Return the (x, y) coordinate for the center point of the cell that contains the specified text.  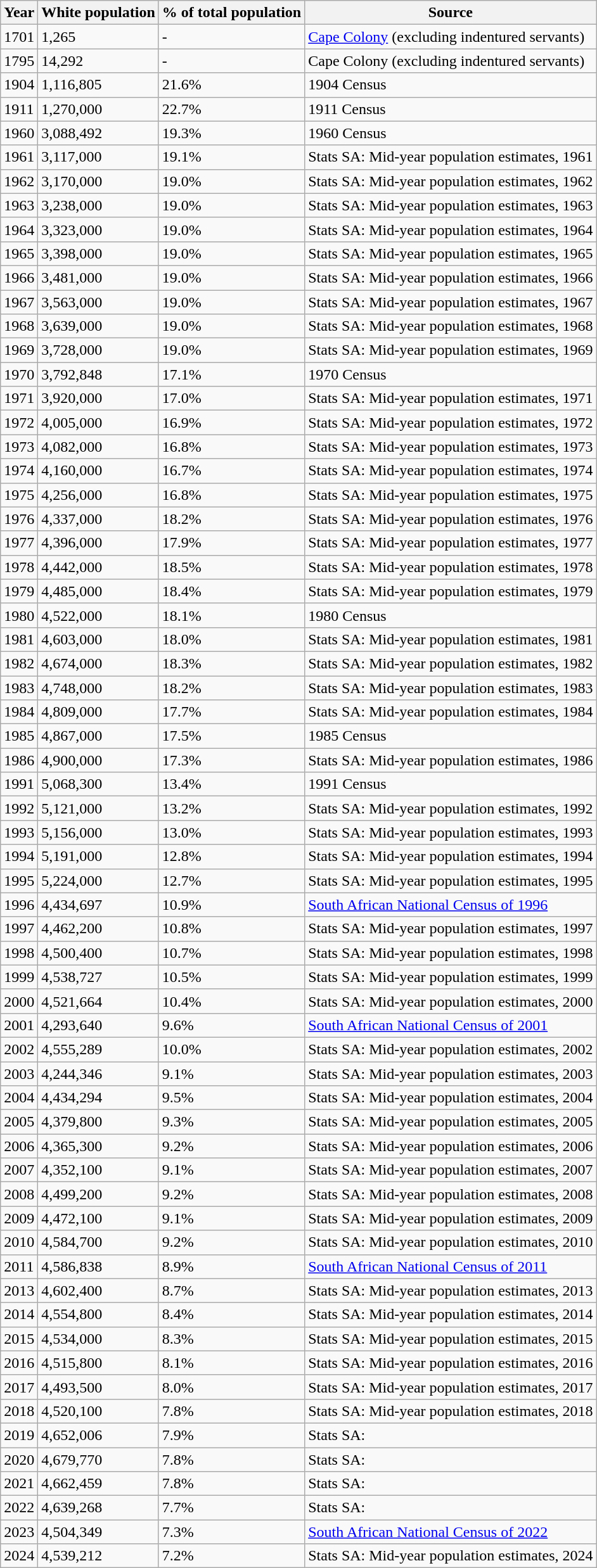
4,442,000 (98, 567)
4,521,664 (98, 1001)
1980 (19, 615)
18.1% (231, 615)
4,520,100 (98, 1411)
4,485,000 (98, 591)
2019 (19, 1435)
4,293,640 (98, 1025)
4,160,000 (98, 471)
Stats SA: Mid-year population estimates, 2018 (451, 1411)
17.9% (231, 543)
3,563,000 (98, 302)
Stats SA: Mid-year population estimates, 1969 (451, 350)
17.0% (231, 398)
2015 (19, 1339)
1982 (19, 663)
18.5% (231, 567)
13.2% (231, 808)
22.7% (231, 109)
4,652,006 (98, 1435)
South African National Census of 1996 (451, 905)
7.2% (231, 1556)
4,602,400 (98, 1291)
2003 (19, 1074)
1960 Census (451, 133)
8.4% (231, 1315)
2006 (19, 1146)
Stats SA: Mid-year population estimates, 1972 (451, 423)
1961 (19, 157)
4,472,100 (98, 1218)
2013 (19, 1291)
3,323,000 (98, 229)
4,867,000 (98, 736)
1965 (19, 253)
Stats SA: Mid-year population estimates, 2008 (451, 1194)
4,256,000 (98, 495)
Stats SA: Mid-year population estimates, 1998 (451, 953)
1968 (19, 326)
Stats SA: Mid-year population estimates, 1961 (451, 157)
1980 Census (451, 615)
2017 (19, 1387)
Stats SA: Mid-year population estimates, 2015 (451, 1339)
3,792,848 (98, 374)
Stats SA: Mid-year population estimates, 1979 (451, 591)
Stats SA: Mid-year population estimates, 1978 (451, 567)
Stats SA: Mid-year population estimates, 2005 (451, 1122)
4,337,000 (98, 519)
12.8% (231, 857)
1,270,000 (98, 109)
4,352,100 (98, 1170)
10.4% (231, 1001)
Stats SA: Mid-year population estimates, 1983 (451, 687)
4,809,000 (98, 712)
16.7% (231, 471)
2020 (19, 1459)
Stats SA: Mid-year population estimates, 2007 (451, 1170)
1911 (19, 109)
Stats SA: Mid-year population estimates, 1965 (451, 253)
2010 (19, 1242)
1960 (19, 133)
1985 (19, 736)
4,748,000 (98, 687)
5,224,000 (98, 881)
10.0% (231, 1049)
9.6% (231, 1025)
1986 (19, 760)
Stats SA: Mid-year population estimates, 1975 (451, 495)
Stats SA: Mid-year population estimates, 1964 (451, 229)
Stats SA: Mid-year population estimates, 1976 (451, 519)
3,639,000 (98, 326)
1966 (19, 277)
Stats SA: Mid-year population estimates, 1999 (451, 977)
1970 (19, 374)
8.0% (231, 1387)
1962 (19, 181)
2001 (19, 1025)
Year (19, 13)
1974 (19, 471)
5,156,000 (98, 832)
4,538,727 (98, 977)
2014 (19, 1315)
1981 (19, 639)
3,728,000 (98, 350)
1977 (19, 543)
4,603,000 (98, 639)
1991 Census (451, 784)
10.8% (231, 929)
1979 (19, 591)
19.3% (231, 133)
1976 (19, 519)
18.4% (231, 591)
4,584,700 (98, 1242)
1994 (19, 857)
Stats SA: Mid-year population estimates, 2000 (451, 1001)
7.3% (231, 1532)
4,082,000 (98, 447)
4,396,000 (98, 543)
13.0% (231, 832)
5,068,300 (98, 784)
South African National Census of 2022 (451, 1532)
Stats SA: Mid-year population estimates, 1981 (451, 639)
17.3% (231, 760)
3,088,492 (98, 133)
Stats SA: Mid-year population estimates, 2017 (451, 1387)
16.9% (231, 423)
14,292 (98, 61)
18.0% (231, 639)
4,674,000 (98, 663)
17.5% (231, 736)
Source (451, 13)
3,117,000 (98, 157)
17.1% (231, 374)
Stats SA: Mid-year population estimates, 2003 (451, 1074)
1997 (19, 929)
8.7% (231, 1291)
3,238,000 (98, 205)
1996 (19, 905)
Stats SA: Mid-year population estimates, 1982 (451, 663)
Stats SA: Mid-year population estimates, 2009 (451, 1218)
1971 (19, 398)
9.3% (231, 1122)
4,499,200 (98, 1194)
Stats SA: Mid-year population estimates, 1968 (451, 326)
4,462,200 (98, 929)
Stats SA: Mid-year population estimates, 1995 (451, 881)
5,121,000 (98, 808)
Stats SA: Mid-year population estimates, 1993 (451, 832)
Stats SA: Mid-year population estimates, 1963 (451, 205)
Stats SA: Mid-year population estimates, 2014 (451, 1315)
4,500,400 (98, 953)
Stats SA: Mid-year population estimates, 2016 (451, 1363)
7.9% (231, 1435)
Stats SA: Mid-year population estimates, 2002 (451, 1049)
Stats SA: Mid-year population estimates, 1974 (451, 471)
4,539,212 (98, 1556)
4,522,000 (98, 615)
2022 (19, 1508)
1975 (19, 495)
8.1% (231, 1363)
1993 (19, 832)
4,555,289 (98, 1049)
2023 (19, 1532)
4,244,346 (98, 1074)
1967 (19, 302)
Stats SA: Mid-year population estimates, 1962 (451, 181)
4,662,459 (98, 1484)
4,005,000 (98, 423)
1904 Census (451, 85)
Stats SA: Mid-year population estimates, 2006 (451, 1146)
2011 (19, 1266)
% of total population (231, 13)
10.7% (231, 953)
1,116,805 (98, 85)
4,434,697 (98, 905)
2021 (19, 1484)
Stats SA: Mid-year population estimates, 1997 (451, 929)
Stats SA: Mid-year population estimates, 1967 (451, 302)
21.6% (231, 85)
White population (98, 13)
2004 (19, 1098)
1985 Census (451, 736)
4,379,800 (98, 1122)
1969 (19, 350)
1963 (19, 205)
4,515,800 (98, 1363)
10.5% (231, 977)
1998 (19, 953)
2008 (19, 1194)
4,554,800 (98, 1315)
4,365,300 (98, 1146)
13.4% (231, 784)
2005 (19, 1122)
8.9% (231, 1266)
4,434,294 (98, 1098)
17.7% (231, 712)
8.3% (231, 1339)
1911 Census (451, 109)
1983 (19, 687)
1991 (19, 784)
Stats SA: Mid-year population estimates, 1966 (451, 277)
7.7% (231, 1508)
South African National Census of 2001 (451, 1025)
1,265 (98, 37)
Stats SA: Mid-year population estimates, 2013 (451, 1291)
Stats SA: Mid-year population estimates, 1994 (451, 857)
2007 (19, 1170)
1795 (19, 61)
4,679,770 (98, 1459)
1984 (19, 712)
Stats SA: Mid-year population estimates, 2024 (451, 1556)
Stats SA: Mid-year population estimates, 1973 (451, 447)
1992 (19, 808)
Stats SA: Mid-year population estimates, 1971 (451, 398)
1978 (19, 567)
5,191,000 (98, 857)
Stats SA: Mid-year population estimates, 2010 (451, 1242)
2000 (19, 1001)
2016 (19, 1363)
Stats SA: Mid-year population estimates, 1977 (451, 543)
10.9% (231, 905)
1701 (19, 37)
South African National Census of 2011 (451, 1266)
1972 (19, 423)
1970 Census (451, 374)
4,586,838 (98, 1266)
1964 (19, 229)
Stats SA: Mid-year population estimates, 1992 (451, 808)
2024 (19, 1556)
4,900,000 (98, 760)
4,504,349 (98, 1532)
Stats SA: Mid-year population estimates, 1984 (451, 712)
4,639,268 (98, 1508)
12.7% (231, 881)
4,534,000 (98, 1339)
3,398,000 (98, 253)
1904 (19, 85)
1999 (19, 977)
4,493,500 (98, 1387)
18.3% (231, 663)
3,170,000 (98, 181)
2009 (19, 1218)
Stats SA: Mid-year population estimates, 1986 (451, 760)
3,481,000 (98, 277)
19.1% (231, 157)
2002 (19, 1049)
1973 (19, 447)
9.5% (231, 1098)
3,920,000 (98, 398)
Stats SA: Mid-year population estimates, 2004 (451, 1098)
1995 (19, 881)
2018 (19, 1411)
